Return (X, Y) of the center of cell containing provided text 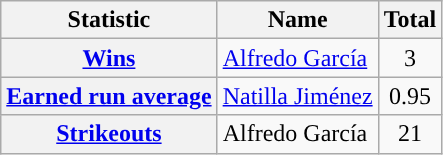
Natilla Jiménez (298, 96)
Earned run average (109, 96)
Total (410, 20)
Wins (109, 58)
Name (298, 20)
3 (410, 58)
21 (410, 134)
Strikeouts (109, 134)
Statistic (109, 20)
0.95 (410, 96)
